Search for the cell housing the specified text and yield its [X, Y] center coordinate. 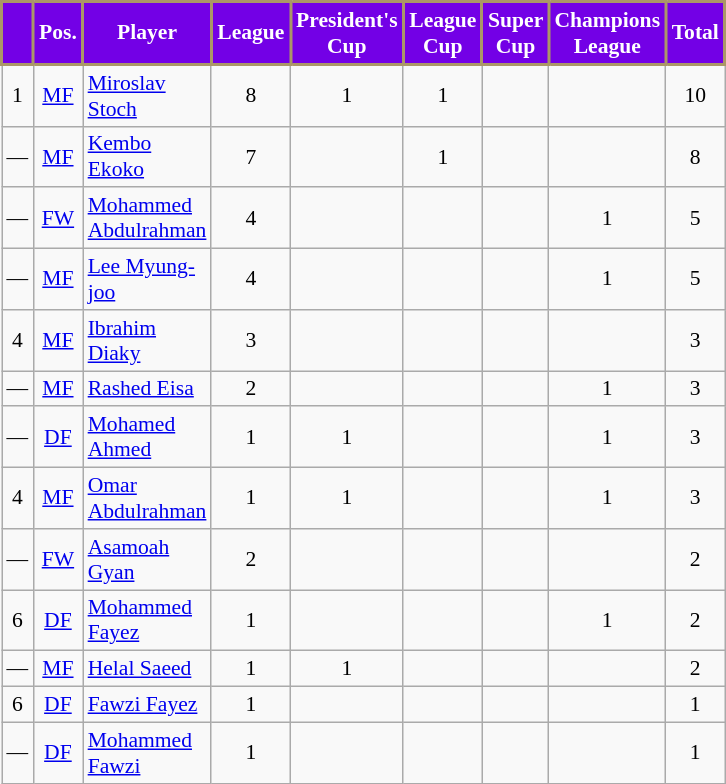
Pos. [58, 34]
Mohammed Abdulrahman [148, 218]
President's Cup [346, 34]
Asamoah Gyan [148, 560]
Kembo Ekoko [148, 156]
10 [696, 96]
7 [250, 156]
Super Cup [515, 34]
Mohamed Ahmed [148, 438]
Rashed Eisa [148, 389]
Ibrahim Diaky [148, 340]
Mohammed Fawzi [148, 752]
Lee Myung-joo [148, 280]
Player [148, 34]
Omar Abdulrahman [148, 498]
Helal Saeed [148, 669]
Fawzi Fayez [148, 705]
League [250, 34]
Total [696, 34]
Miroslav Stoch [148, 96]
Mohammed Fayez [148, 620]
Champions League [608, 34]
League Cup [442, 34]
